Determine the (X, Y) coordinate at the center of the cell enclosing the given text.  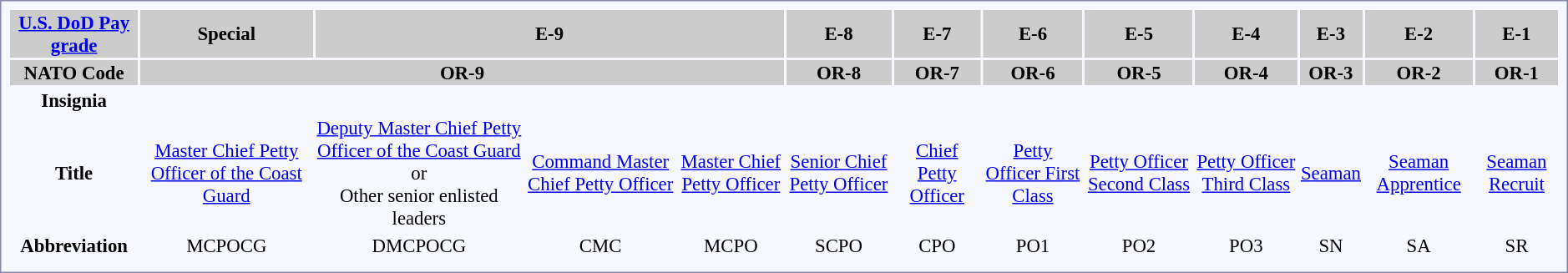
E-7 (937, 33)
Petty Officer Second Class (1139, 173)
Deputy Master Chief Petty Officer of the Coast Guard orOther senior enlisted leaders (419, 173)
Petty Officer Third Class (1246, 173)
E-3 (1331, 33)
Seaman Apprentice (1419, 173)
E-9 (549, 33)
PO1 (1032, 245)
OR-3 (1331, 73)
Title (73, 173)
CMC (600, 245)
PO3 (1246, 245)
Seaman (1331, 173)
Insignia (73, 100)
CPO (937, 245)
Master Chief Petty Officer (731, 173)
OR-2 (1419, 73)
E-4 (1246, 33)
NATO Code (73, 73)
OR-9 (463, 73)
Command Master Chief Petty Officer (600, 173)
Senior Chief Petty Officer (839, 173)
OR-8 (839, 73)
Chief Petty Officer (937, 173)
Master Chief Petty Officer of the Coast Guard (226, 173)
Petty Officer First Class (1032, 173)
OR-4 (1246, 73)
OR-5 (1139, 73)
DMCPOCG (419, 245)
OR-1 (1516, 73)
SA (1419, 245)
E-1 (1516, 33)
E-8 (839, 33)
PO2 (1139, 245)
MCPOCG (226, 245)
OR-6 (1032, 73)
SCPO (839, 245)
E-5 (1139, 33)
E-2 (1419, 33)
U.S. DoD Pay grade (73, 33)
Special (226, 33)
MCPO (731, 245)
E-6 (1032, 33)
SN (1331, 245)
Seaman Recruit (1516, 173)
OR-7 (937, 73)
SR (1516, 245)
Abbreviation (73, 245)
